Return [X, Y] of the center of cell containing provided text 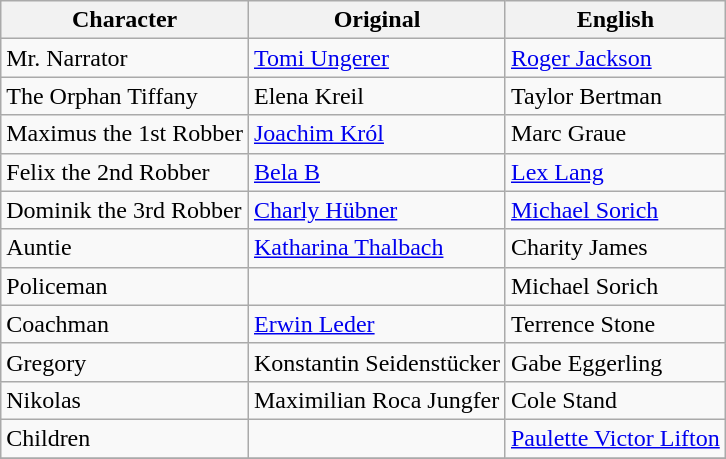
Charity James [615, 248]
Konstantin Seidenstücker [376, 362]
Roger Jackson [615, 58]
Mr. Narrator [125, 58]
Maximus the 1st Robber [125, 134]
Felix the 2nd Robber [125, 172]
Nikolas [125, 400]
Character [125, 20]
The Orphan Tiffany [125, 96]
Terrence Stone [615, 324]
Elena Kreil [376, 96]
Joachim Król [376, 134]
Gabe Eggerling [615, 362]
Katharina Thalbach [376, 248]
Policeman [125, 286]
Taylor Bertman [615, 96]
English [615, 20]
Coachman [125, 324]
Dominik the 3rd Robber [125, 210]
Original [376, 20]
Charly Hübner [376, 210]
Maximilian Roca Jungfer [376, 400]
Marc Graue [615, 134]
Erwin Leder [376, 324]
Children [125, 438]
Paulette Victor Lifton [615, 438]
Auntie [125, 248]
Gregory [125, 362]
Lex Lang [615, 172]
Tomi Ungerer [376, 58]
Cole Stand [615, 400]
Bela B [376, 172]
